Scan for the cell matching the given text and deliver its [x, y] coordinate at center. 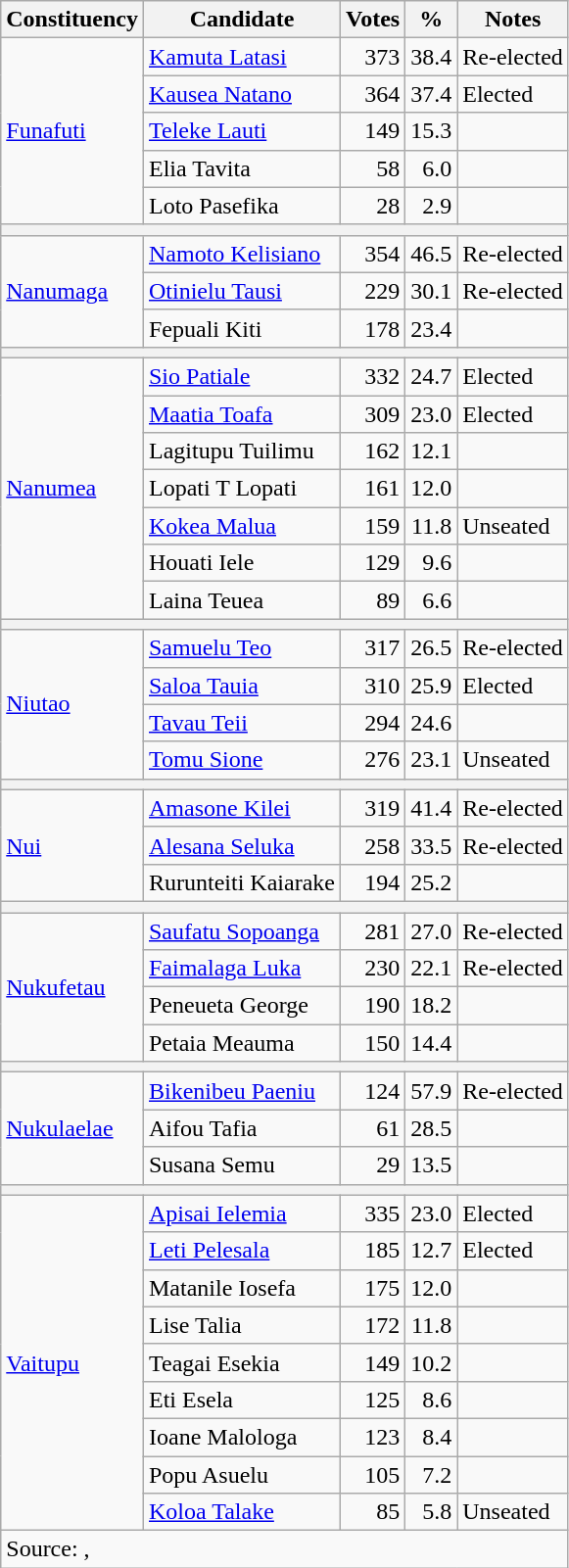
150 [372, 1043]
27.0 [431, 931]
Leti Pelesala [241, 1251]
12.1 [431, 451]
Constituency [72, 20]
123 [372, 1437]
Loto Pasefika [241, 206]
161 [372, 489]
175 [372, 1288]
Nukufetau [72, 987]
Source: , [285, 1549]
Fepuali Kiti [241, 328]
10.2 [431, 1362]
317 [372, 648]
46.5 [431, 254]
28 [372, 206]
41.4 [431, 808]
Lise Talia [241, 1325]
30.1 [431, 291]
24.6 [431, 723]
Lopati T Lopati [241, 489]
28.5 [431, 1128]
29 [372, 1165]
129 [372, 563]
172 [372, 1325]
Matanile Iosefa [241, 1288]
38.4 [431, 57]
Aifou Tafia [241, 1128]
Notes [513, 20]
12.7 [431, 1251]
194 [372, 882]
Laina Teuea [241, 600]
18.2 [431, 1006]
Candidate [241, 20]
13.5 [431, 1165]
Tavau Teii [241, 723]
14.4 [431, 1043]
230 [372, 969]
185 [372, 1251]
25.9 [431, 686]
310 [372, 686]
Amasone Kilei [241, 808]
6.6 [431, 600]
Elia Tavita [241, 168]
229 [372, 291]
Nanumaga [72, 291]
Otinielu Tausi [241, 291]
276 [372, 760]
335 [372, 1213]
8.4 [431, 1437]
Faimalaga Luka [241, 969]
364 [372, 94]
23.4 [431, 328]
Koloa Talake [241, 1512]
Nanumea [72, 488]
162 [372, 451]
Eti Esela [241, 1400]
7.2 [431, 1474]
57.9 [431, 1091]
124 [372, 1091]
Saloa Tauia [241, 686]
Votes [372, 20]
Funafuti [72, 131]
Apisai Ielemia [241, 1213]
Tomu Sione [241, 760]
281 [372, 931]
Popu Asuelu [241, 1474]
37.4 [431, 94]
Samuelu Teo [241, 648]
354 [372, 254]
258 [372, 845]
26.5 [431, 648]
Teleke Lauti [241, 131]
Bikenibeu Paeniu [241, 1091]
Nui [72, 845]
5.8 [431, 1512]
332 [372, 376]
33.5 [431, 845]
2.9 [431, 206]
23.1 [431, 760]
Namoto Kelisiano [241, 254]
Nukulaelae [72, 1128]
61 [372, 1128]
9.6 [431, 563]
Alesana Seluka [241, 845]
190 [372, 1006]
125 [372, 1400]
Susana Semu [241, 1165]
8.6 [431, 1400]
58 [372, 168]
24.7 [431, 376]
22.1 [431, 969]
15.3 [431, 131]
178 [372, 328]
Peneueta George [241, 1006]
Petaia Meauma [241, 1043]
Houati Iele [241, 563]
85 [372, 1512]
6.0 [431, 168]
159 [372, 526]
309 [372, 414]
Sio Patiale [241, 376]
Niutao [72, 704]
319 [372, 808]
Kamuta Latasi [241, 57]
Lagitupu Tuilimu [241, 451]
Saufatu Sopoanga [241, 931]
Kokea Malua [241, 526]
89 [372, 600]
25.2 [431, 882]
Ioane Malologa [241, 1437]
Teagai Esekia [241, 1362]
294 [372, 723]
Maatia Toafa [241, 414]
105 [372, 1474]
373 [372, 57]
Vaitupu [72, 1363]
% [431, 20]
Rurunteiti Kaiarake [241, 882]
Kausea Natano [241, 94]
